Capture the cell that displays the provided text and extract its [x, y] central coordinate. 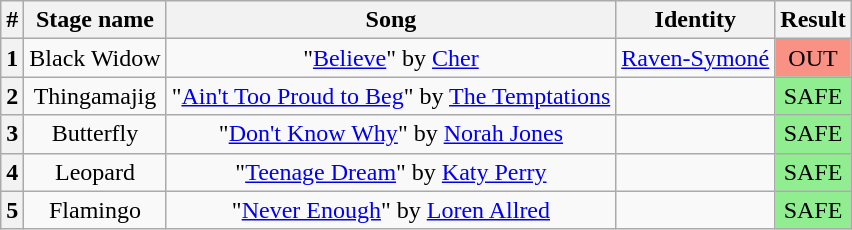
1 [12, 58]
Black Widow [95, 58]
3 [12, 134]
"Teenage Dream" by Katy Perry [391, 172]
OUT [813, 58]
# [12, 20]
Leopard [95, 172]
2 [12, 96]
5 [12, 210]
Song [391, 20]
"Believe" by Cher [391, 58]
Identity [696, 20]
"Never Enough" by Loren Allred [391, 210]
4 [12, 172]
Butterfly [95, 134]
Raven-Symoné [696, 58]
Stage name [95, 20]
Thingamajig [95, 96]
"Don't Know Why" by Norah Jones [391, 134]
"Ain't Too Proud to Beg" by The Temptations [391, 96]
Result [813, 20]
Flamingo [95, 210]
